Provide the [x, y] coordinate of the cell's center where the given text is located.  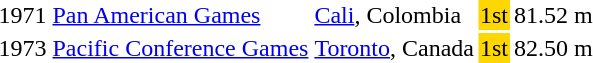
Cali, Colombia [394, 15]
Pacific Conference Games [180, 48]
Pan American Games [180, 15]
Toronto, Canada [394, 48]
